From the cell containing the given text, extract its center point as (x, y) coordinate. 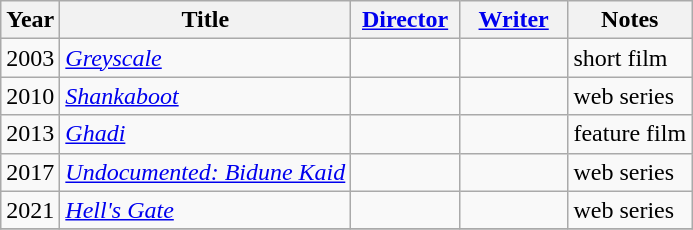
Undocumented: Bidune Kaid (206, 172)
Shankaboot (206, 96)
Year (30, 20)
Notes (630, 20)
Title (206, 20)
2013 (30, 134)
Ghadi (206, 134)
Greyscale (206, 58)
2021 (30, 210)
Hell's Gate (206, 210)
feature film (630, 134)
Director (406, 20)
2010 (30, 96)
short film (630, 58)
Writer (514, 20)
2003 (30, 58)
2017 (30, 172)
